Provide the [X, Y] coordinate of the cell's center where the given text is located.  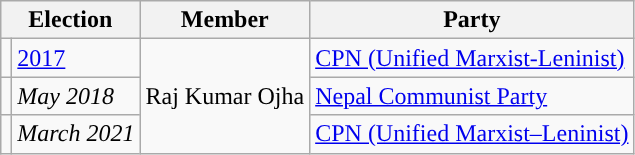
Raj Kumar Ojha [225, 96]
May 2018 [76, 96]
March 2021 [76, 134]
Nepal Communist Party [472, 96]
CPN (Unified Marxist–Leninist) [472, 134]
2017 [76, 58]
Party [472, 20]
CPN (Unified Marxist-Leninist) [472, 58]
Election [70, 20]
Member [225, 20]
